Determine the [X, Y] coordinate at the center of the cell enclosing the given text.  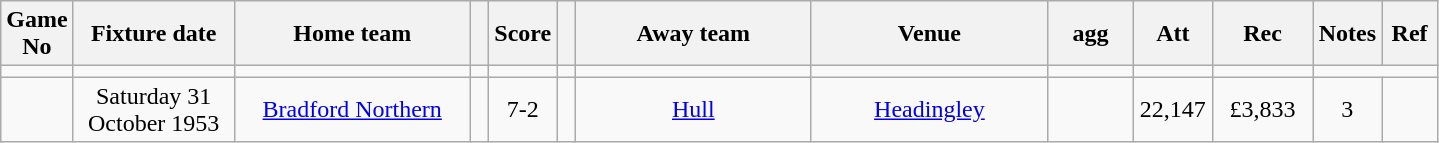
Notes [1347, 34]
Saturday 31 October 1953 [154, 110]
Att [1174, 34]
Game No [37, 34]
Score [523, 34]
22,147 [1174, 110]
7-2 [523, 110]
Home team [352, 34]
Fixture date [154, 34]
Hull [693, 110]
Headingley [929, 110]
Bradford Northern [352, 110]
3 [1347, 110]
Away team [693, 34]
Rec [1262, 34]
£3,833 [1262, 110]
agg [1090, 34]
Ref [1410, 34]
Venue [929, 34]
